Return the [x, y] coordinate for the center point of the cell that contains the specified text.  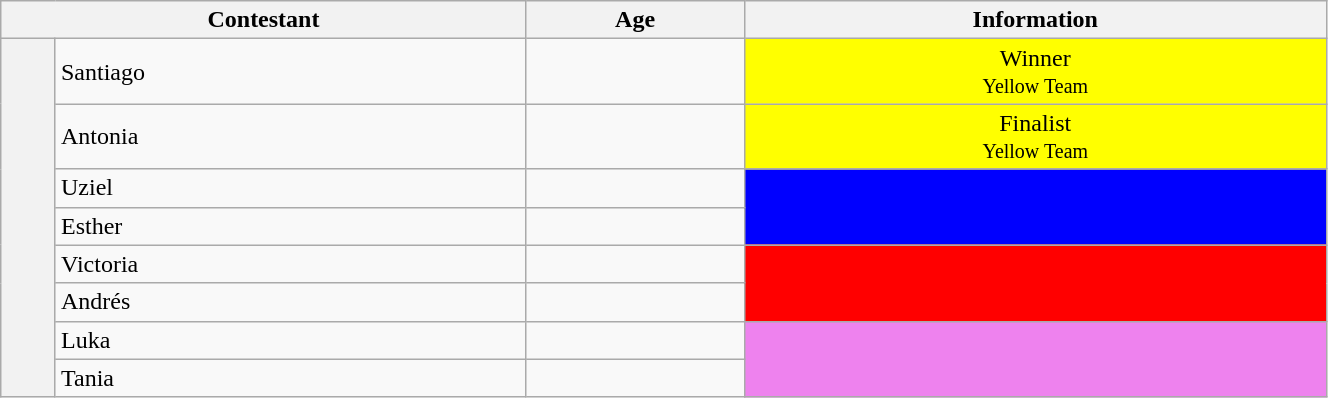
WinnerYellow Team [1035, 72]
Esther [290, 226]
Victoria [290, 264]
FinalistYellow Team [1035, 136]
Andrés [290, 302]
Uziel [290, 188]
Age [635, 20]
Antonia [290, 136]
Tania [290, 378]
Santiago [290, 72]
Luka [290, 340]
Contestant [264, 20]
Information [1035, 20]
